Locate the cell with the specified text and output its (x, y) center coordinate. 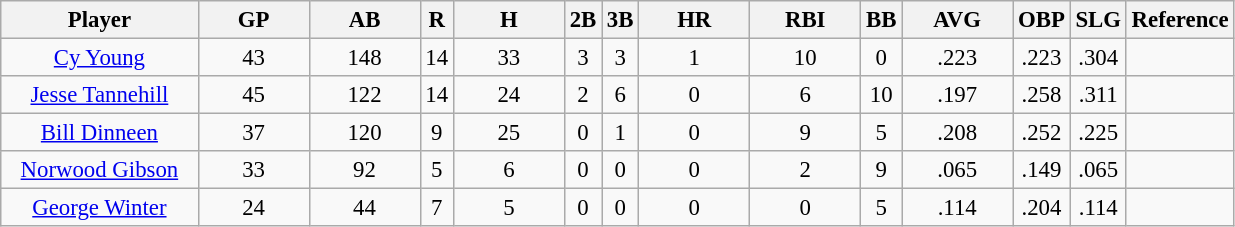
R (436, 20)
.258 (1042, 95)
H (508, 20)
HR (694, 20)
RBI (806, 20)
.304 (1098, 58)
.208 (958, 133)
.252 (1042, 133)
Reference (1180, 20)
.311 (1098, 95)
92 (364, 170)
148 (364, 58)
45 (254, 95)
AB (364, 20)
BB (882, 20)
43 (254, 58)
3B (620, 20)
44 (364, 208)
GP (254, 20)
2B (582, 20)
120 (364, 133)
Player (100, 20)
Cy Young (100, 58)
Norwood Gibson (100, 170)
.197 (958, 95)
Jesse Tannehill (100, 95)
George Winter (100, 208)
7 (436, 208)
.204 (1042, 208)
122 (364, 95)
OBP (1042, 20)
25 (508, 133)
AVG (958, 20)
37 (254, 133)
.149 (1042, 170)
.225 (1098, 133)
SLG (1098, 20)
Bill Dinneen (100, 133)
